Identify which cell holds the provided text, then report its [X, Y] central coordinate. 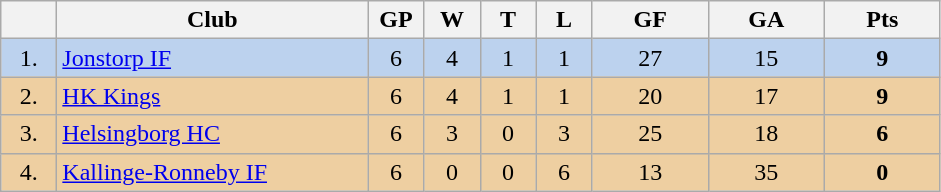
GF [650, 20]
2. [29, 96]
3. [29, 134]
HK Kings [212, 96]
Club [212, 20]
L [564, 20]
27 [650, 58]
GP [396, 20]
T [508, 20]
Pts [882, 20]
Kallinge-Ronneby IF [212, 172]
17 [766, 96]
GA [766, 20]
Helsingborg HC [212, 134]
1. [29, 58]
W [452, 20]
35 [766, 172]
15 [766, 58]
20 [650, 96]
Jonstorp IF [212, 58]
13 [650, 172]
4. [29, 172]
25 [650, 134]
18 [766, 134]
